Detect which cell encompasses the target text, then output its (X, Y) center coordinate. 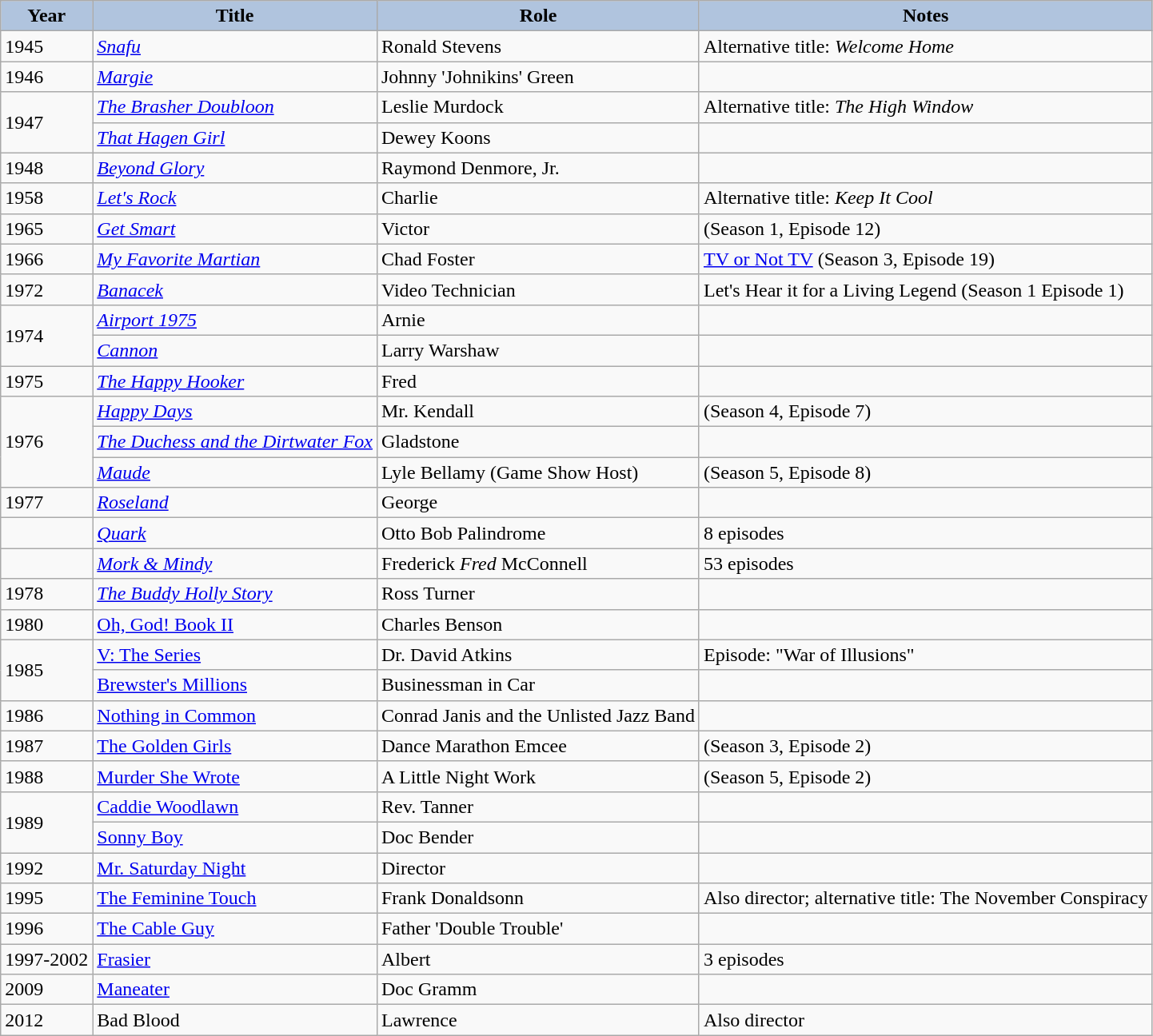
Larry Warshaw (537, 350)
Airport 1975 (235, 320)
2012 (46, 1020)
Rev. Tanner (537, 807)
Caddie Woodlawn (235, 807)
Ronald Stevens (537, 46)
Raymond Denmore, Jr. (537, 168)
3 episodes (925, 959)
Episode: "War of Illusions" (925, 655)
Sonny Boy (235, 837)
1980 (46, 624)
Alternative title: Welcome Home (925, 46)
Banacek (235, 289)
Charles Benson (537, 624)
(Season 5, Episode 8) (925, 472)
1995 (46, 899)
53 episodes (925, 564)
1987 (46, 746)
1978 (46, 594)
Margie (235, 77)
Quark (235, 533)
Let's Rock (235, 198)
Gladstone (537, 442)
Video Technician (537, 289)
1992 (46, 867)
Businessman in Car (537, 685)
Also director; alternative title: The November Conspiracy (925, 899)
Otto Bob Palindrome (537, 533)
Doc Bender (537, 837)
(Season 3, Episode 2) (925, 746)
1986 (46, 715)
Director (537, 867)
Leslie Murdock (537, 107)
TV or Not TV (Season 3, Episode 19) (925, 259)
1985 (46, 670)
George (537, 503)
Maude (235, 472)
1988 (46, 776)
Ross Turner (537, 594)
My Favorite Martian (235, 259)
Alternative title: The High Window (925, 107)
The Buddy Holly Story (235, 594)
Let's Hear it for a Living Legend (Season 1 Episode 1) (925, 289)
The Cable Guy (235, 929)
Arnie (537, 320)
Father 'Double Trouble' (537, 929)
Frederick Fred McConnell (537, 564)
(Season 4, Episode 7) (925, 412)
Mr. Saturday Night (235, 867)
Mr. Kendall (537, 412)
Albert (537, 959)
Fred (537, 381)
Lawrence (537, 1020)
Dr. David Atkins (537, 655)
Johnny 'Johnikins' Green (537, 77)
Dewey Koons (537, 137)
That Hagen Girl (235, 137)
(Season 1, Episode 12) (925, 229)
Role (537, 16)
Frasier (235, 959)
Bad Blood (235, 1020)
Get Smart (235, 229)
Dance Marathon Emcee (537, 746)
Charlie (537, 198)
Victor (537, 229)
Doc Gramm (537, 990)
The Duchess and the Dirtwater Fox (235, 442)
1997-2002 (46, 959)
The Brasher Doubloon (235, 107)
The Golden Girls (235, 746)
1977 (46, 503)
1945 (46, 46)
Lyle Bellamy (Game Show Host) (537, 472)
The Happy Hooker (235, 381)
1972 (46, 289)
2009 (46, 990)
A Little Night Work (537, 776)
1996 (46, 929)
1965 (46, 229)
1989 (46, 822)
Murder She Wrote (235, 776)
Happy Days (235, 412)
1975 (46, 381)
(Season 5, Episode 2) (925, 776)
Year (46, 16)
Brewster's Millions (235, 685)
Conrad Janis and the Unlisted Jazz Band (537, 715)
The Feminine Touch (235, 899)
1958 (46, 198)
8 episodes (925, 533)
Roseland (235, 503)
Notes (925, 16)
Beyond Glory (235, 168)
Alternative title: Keep It Cool (925, 198)
Chad Foster (537, 259)
Snafu (235, 46)
Title (235, 16)
Also director (925, 1020)
Nothing in Common (235, 715)
V: The Series (235, 655)
1947 (46, 122)
1966 (46, 259)
1974 (46, 335)
1976 (46, 442)
1948 (46, 168)
Mork & Mindy (235, 564)
Frank Donaldsonn (537, 899)
Oh, God! Book II (235, 624)
1946 (46, 77)
Maneater (235, 990)
Cannon (235, 350)
